Identify which cell holds the provided text, then report its [X, Y] central coordinate. 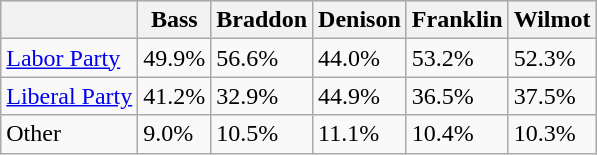
56.6% [262, 58]
Liberal Party [70, 96]
32.9% [262, 96]
Bass [174, 20]
9.0% [174, 134]
10.3% [552, 134]
52.3% [552, 58]
Braddon [262, 20]
11.1% [360, 134]
10.5% [262, 134]
41.2% [174, 96]
36.5% [457, 96]
Labor Party [70, 58]
44.9% [360, 96]
53.2% [457, 58]
10.4% [457, 134]
49.9% [174, 58]
Wilmot [552, 20]
37.5% [552, 96]
Franklin [457, 20]
Denison [360, 20]
44.0% [360, 58]
Other [70, 134]
